Return [x, y] of the center of cell containing provided text 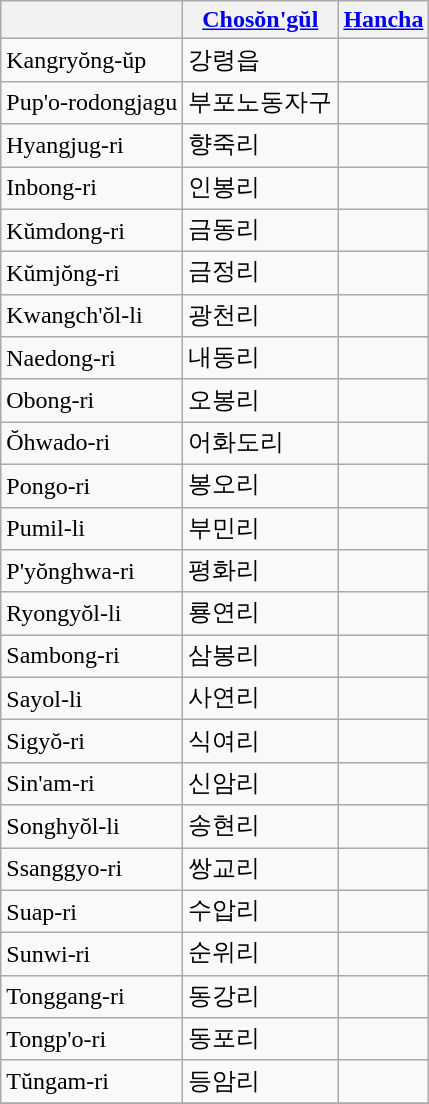
Sigyŏ-ri [92, 742]
부포노동자구 [260, 102]
등암리 [260, 1082]
Tonggang-ri [92, 996]
Ŏhwado-ri [92, 444]
인봉리 [260, 188]
Kŭmdong-ri [92, 230]
Inbong-ri [92, 188]
쌍교리 [260, 870]
Ryongyŏl-li [92, 614]
Kangryŏng-ŭp [92, 60]
Kwangch'ŏl-li [92, 316]
Hyangjug-ri [92, 146]
동강리 [260, 996]
Sambong-ri [92, 656]
Tongp'o-ri [92, 1040]
룡연리 [260, 614]
Sayol-li [92, 698]
어화도리 [260, 444]
Tŭngam-ri [92, 1082]
Suap-ri [92, 912]
순위리 [260, 954]
사연리 [260, 698]
수압리 [260, 912]
Obong-ri [92, 400]
금동리 [260, 230]
부민리 [260, 528]
Sunwi-ri [92, 954]
Pumil-li [92, 528]
Songhyŏl-li [92, 826]
P'yŏnghwa-ri [92, 572]
Pongo-ri [92, 486]
Sin'am-ri [92, 784]
식여리 [260, 742]
향죽리 [260, 146]
Pup'o-rodongjagu [92, 102]
강령읍 [260, 60]
Kŭmjŏng-ri [92, 274]
오봉리 [260, 400]
신암리 [260, 784]
봉오리 [260, 486]
삼봉리 [260, 656]
금정리 [260, 274]
동포리 [260, 1040]
광천리 [260, 316]
평화리 [260, 572]
Naedong-ri [92, 358]
내동리 [260, 358]
송현리 [260, 826]
Ssanggyo-ri [92, 870]
Chosŏn'gŭl [260, 20]
Hancha [384, 20]
